From the cell containing the given text, extract its center point as [X, Y] coordinate. 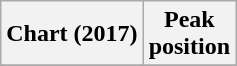
Peak position [189, 34]
Chart (2017) [72, 34]
